Find where the given text appears and provide that cell's center as [x, y] coordinate. 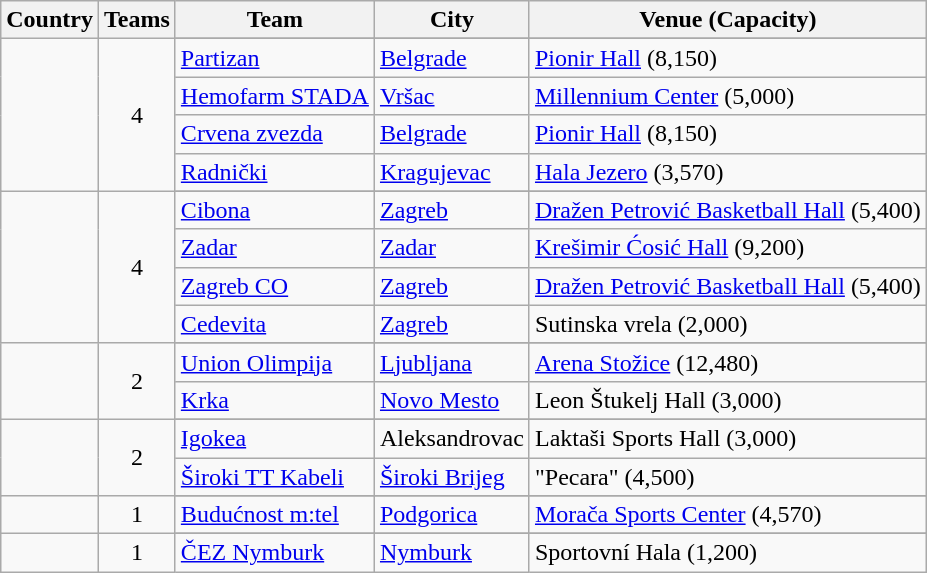
Teams [136, 20]
Široki TT Kabeli [274, 477]
Aleksandrovac [452, 438]
Kragujevac [452, 172]
Morača Sports Center (4,570) [728, 515]
ČEZ Nymburk [274, 553]
Novo Mesto [452, 400]
Ljubljana [452, 362]
Cedevita [274, 324]
Igokea [274, 438]
Krešimir Ćosić Hall (9,200) [728, 248]
Zagreb CO [274, 286]
Sutinska vrela (2,000) [728, 324]
Nymburk [452, 553]
Vršac [452, 96]
Partizan [274, 58]
Union Olimpija [274, 362]
City [452, 20]
Crvena zvezda [274, 134]
Hemofarm STADA [274, 96]
Sportovní Hala (1,200) [728, 553]
Venue (Capacity) [728, 20]
Millennium Center (5,000) [728, 96]
Podgorica [452, 515]
Leon Štukelj Hall (3,000) [728, 400]
Budućnost m:tel [274, 515]
Hala Jezero (3,570) [728, 172]
Country [50, 20]
Radnički [274, 172]
Krka [274, 400]
Arena Stožice (12,480) [728, 362]
Team [274, 20]
Široki Brijeg [452, 477]
Cibona [274, 210]
"Pecara" (4,500) [728, 477]
Laktaši Sports Hall (3,000) [728, 438]
